Detect which cell encompasses the target text, then output its (x, y) center coordinate. 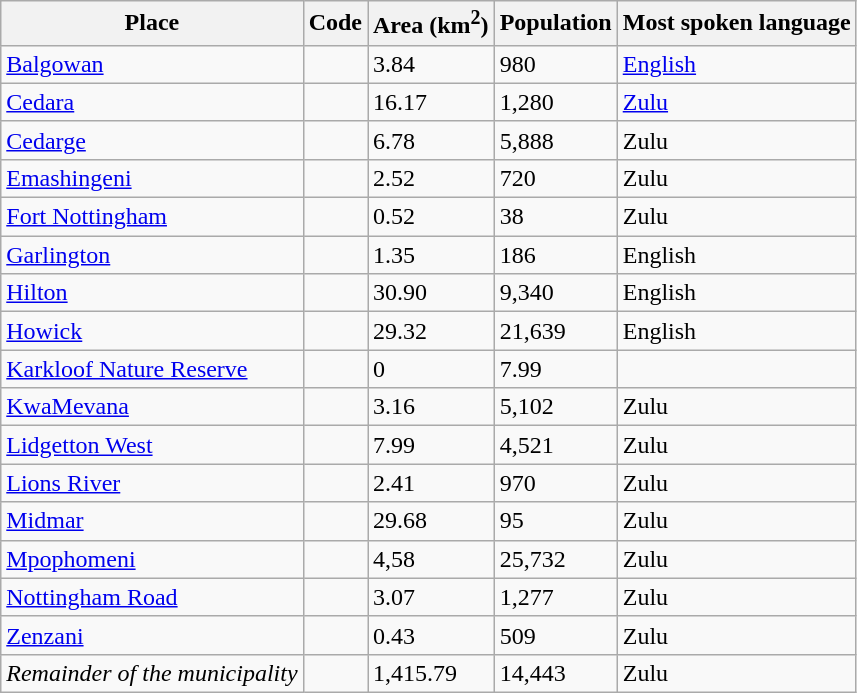
Nottingham Road (152, 597)
Karkloof Nature Reserve (152, 369)
3.16 (432, 407)
5,102 (556, 407)
Balgowan (152, 64)
186 (556, 255)
Zenzani (152, 635)
30.90 (432, 293)
5,888 (556, 140)
Fort Nottingham (152, 217)
38 (556, 217)
Lidgetton West (152, 445)
Mpophomeni (152, 559)
16.17 (432, 102)
21,639 (556, 331)
1,277 (556, 597)
9,340 (556, 293)
0 (432, 369)
3.84 (432, 64)
Midmar (152, 521)
Population (556, 24)
14,443 (556, 673)
Emashingeni (152, 178)
29.68 (432, 521)
Cedara (152, 102)
1,280 (556, 102)
25,732 (556, 559)
2.41 (432, 483)
1,415.79 (432, 673)
Code (335, 24)
Area (km2) (432, 24)
3.07 (432, 597)
970 (556, 483)
6.78 (432, 140)
720 (556, 178)
0.52 (432, 217)
29.32 (432, 331)
Lions River (152, 483)
4,521 (556, 445)
Garlington (152, 255)
95 (556, 521)
Place (152, 24)
Most spoken language (736, 24)
KwaMevana (152, 407)
4,58 (432, 559)
Remainder of the municipality (152, 673)
2.52 (432, 178)
1.35 (432, 255)
Cedarge (152, 140)
Howick (152, 331)
980 (556, 64)
509 (556, 635)
0.43 (432, 635)
Hilton (152, 293)
